For the text-containing cell, return its midpoint in [X, Y] coordinate format. 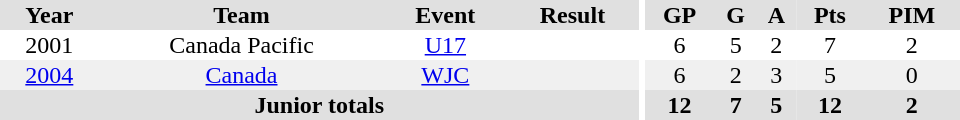
WJC [445, 75]
PIM [912, 15]
G [736, 15]
Team [242, 15]
2004 [50, 75]
Canada [242, 75]
U17 [445, 45]
Result [572, 15]
Canada Pacific [242, 45]
2001 [50, 45]
Event [445, 15]
3 [776, 75]
0 [912, 75]
Year [50, 15]
GP [679, 15]
A [776, 15]
Junior totals [320, 105]
Pts [830, 15]
